Capture the cell that displays the provided text and extract its [x, y] central coordinate. 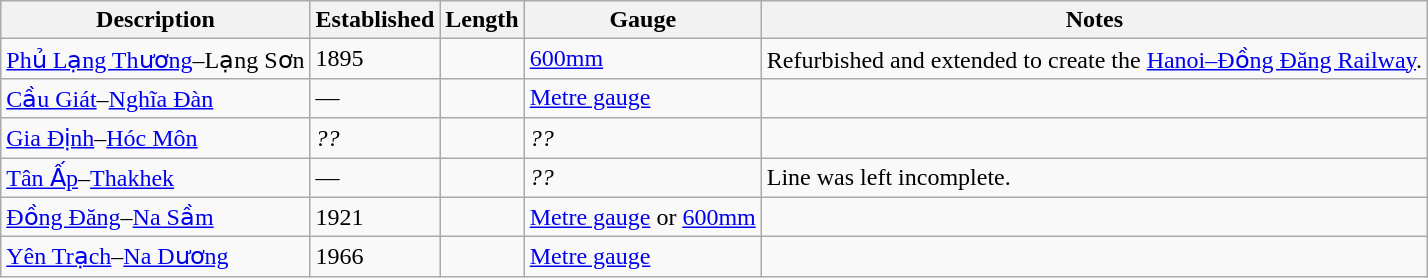
1895 [375, 59]
Yên Trạch–Na Dương [156, 257]
1966 [375, 257]
Đồng Đăng–Na Sầm [156, 217]
Metre gauge or 600mm [642, 217]
Line was left incomplete. [1094, 178]
Length [482, 20]
Phủ Lạng Thương–Lạng Sơn [156, 59]
Notes [1094, 20]
Cầu Giát–Nghĩa Đàn [156, 98]
1921 [375, 217]
Tân Ấp–Thakhek [156, 178]
600mm [642, 59]
Description [156, 20]
Refurbished and extended to create the Hanoi–Đồng Đăng Railway. [1094, 59]
Established [375, 20]
Gia Định–Hóc Môn [156, 138]
Gauge [642, 20]
